Extract the (X, Y) coordinate from the center of the cell holding the provided text.  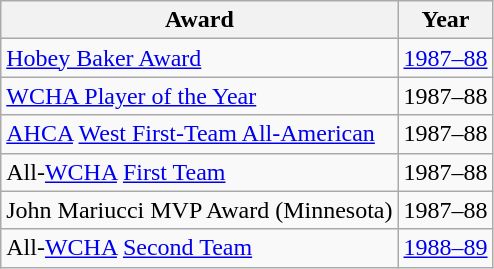
All-WCHA First Team (200, 172)
Award (200, 20)
WCHA Player of the Year (200, 96)
Year (446, 20)
Hobey Baker Award (200, 58)
AHCA West First-Team All-American (200, 134)
1988–89 (446, 248)
John Mariucci MVP Award (Minnesota) (200, 210)
All-WCHA Second Team (200, 248)
